Return (X, Y) of the center of cell containing provided text 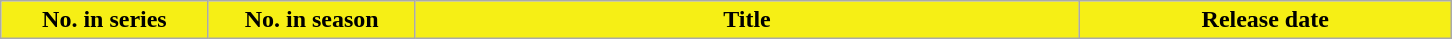
No. in series (104, 20)
Title (746, 20)
Release date (1266, 20)
No. in season (312, 20)
